From the cell containing the given text, extract its center point as (X, Y) coordinate. 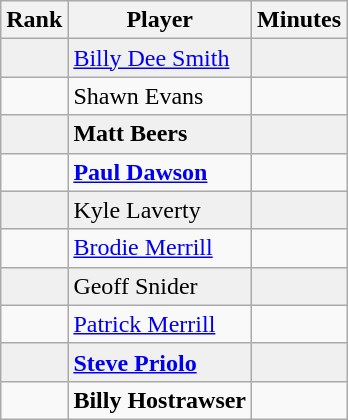
Rank (34, 20)
Billy Dee Smith (160, 58)
Geoff Snider (160, 286)
Matt Beers (160, 134)
Shawn Evans (160, 96)
Patrick Merrill (160, 324)
Player (160, 20)
Steve Priolo (160, 362)
Kyle Laverty (160, 210)
Minutes (300, 20)
Brodie Merrill (160, 248)
Paul Dawson (160, 172)
Billy Hostrawser (160, 400)
